Find where the given text appears and provide that cell's center as [X, Y] coordinate. 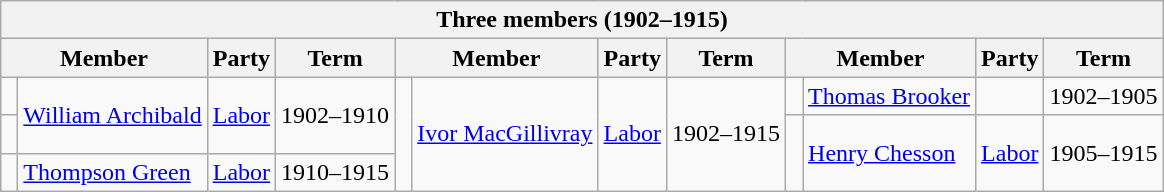
1902–1915 [726, 134]
Thompson Green [112, 172]
1905–1915 [1104, 153]
William Archibald [112, 115]
Three members (1902–1915) [582, 20]
1902–1905 [1104, 96]
1910–1915 [336, 172]
1902–1910 [336, 115]
Thomas Brooker [890, 96]
Ivor MacGillivray [505, 134]
Henry Chesson [890, 153]
